Output the [x, y] coordinate of the center of the cell containing the given text.  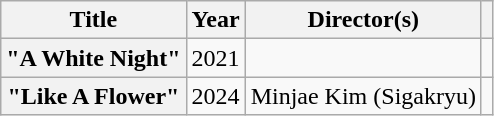
Minjae Kim (Sigakryu) [363, 96]
"A White Night" [94, 58]
2021 [216, 58]
Title [94, 20]
Year [216, 20]
"Like A Flower" [94, 96]
2024 [216, 96]
Director(s) [363, 20]
